Output the (X, Y) coordinate of the center of the cell containing the given text.  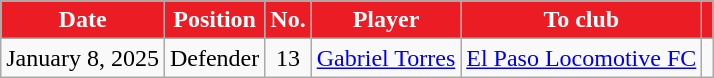
Defender (214, 58)
No. (288, 20)
Gabriel Torres (386, 58)
January 8, 2025 (83, 58)
Position (214, 20)
El Paso Locomotive FC (582, 58)
To club (582, 20)
Date (83, 20)
Player (386, 20)
13 (288, 58)
